From the cell containing the given text, extract its center point as [x, y] coordinate. 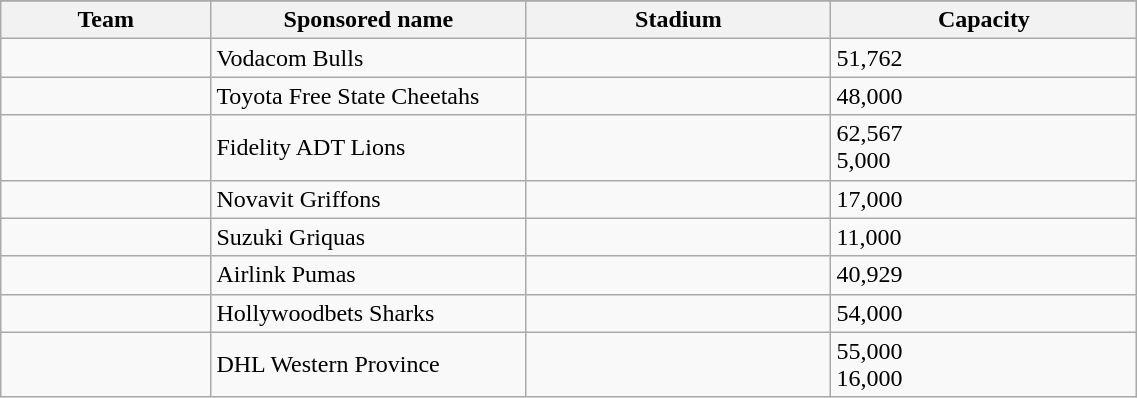
Hollywoodbets Sharks [368, 313]
17,000 [984, 199]
Suzuki Griquas [368, 237]
55,000 16,000 [984, 364]
Capacity [984, 20]
40,929 [984, 275]
11,000 [984, 237]
51,762 [984, 58]
Sponsored name [368, 20]
Airlink Pumas [368, 275]
62,567 5,000 [984, 148]
Novavit Griffons [368, 199]
48,000 [984, 96]
Toyota Free State Cheetahs [368, 96]
DHL Western Province [368, 364]
Fidelity ADT Lions [368, 148]
Vodacom Bulls [368, 58]
Team [106, 20]
Stadium [678, 20]
54,000 [984, 313]
